From the cell containing the given text, extract its center point as (x, y) coordinate. 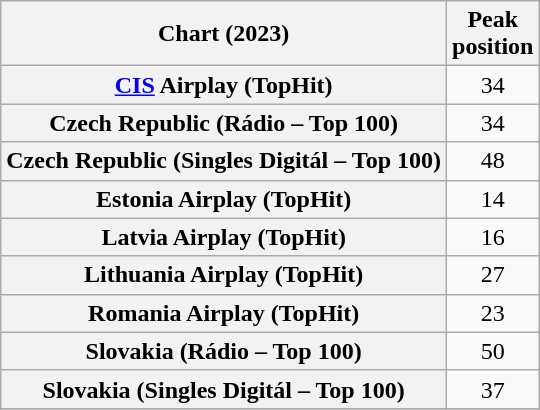
Estonia Airplay (TopHit) (224, 199)
Czech Republic (Singles Digitál – Top 100) (224, 161)
16 (493, 237)
Latvia Airplay (TopHit) (224, 237)
Slovakia (Rádio – Top 100) (224, 351)
Slovakia (Singles Digitál – Top 100) (224, 389)
Peakposition (493, 34)
37 (493, 389)
Chart (2023) (224, 34)
23 (493, 313)
CIS Airplay (TopHit) (224, 85)
Czech Republic (Rádio – Top 100) (224, 123)
Romania Airplay (TopHit) (224, 313)
48 (493, 161)
14 (493, 199)
50 (493, 351)
27 (493, 275)
Lithuania Airplay (TopHit) (224, 275)
